Extract the (X, Y) coordinate from the center of the cell holding the provided text.  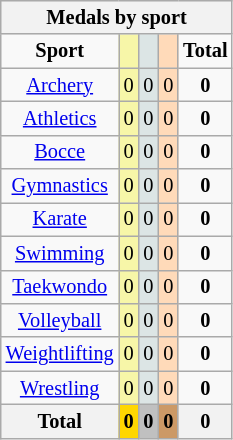
Wrestling (60, 388)
Volleyball (60, 320)
Taekwondo (60, 287)
Medals by sport (117, 17)
Swimming (60, 253)
Karate (60, 219)
Gymnastics (60, 186)
Sport (60, 51)
Athletics (60, 118)
Bocce (60, 152)
Archery (60, 85)
Weightlifting (60, 354)
